Output the [x, y] coordinate of the center of the cell containing the given text.  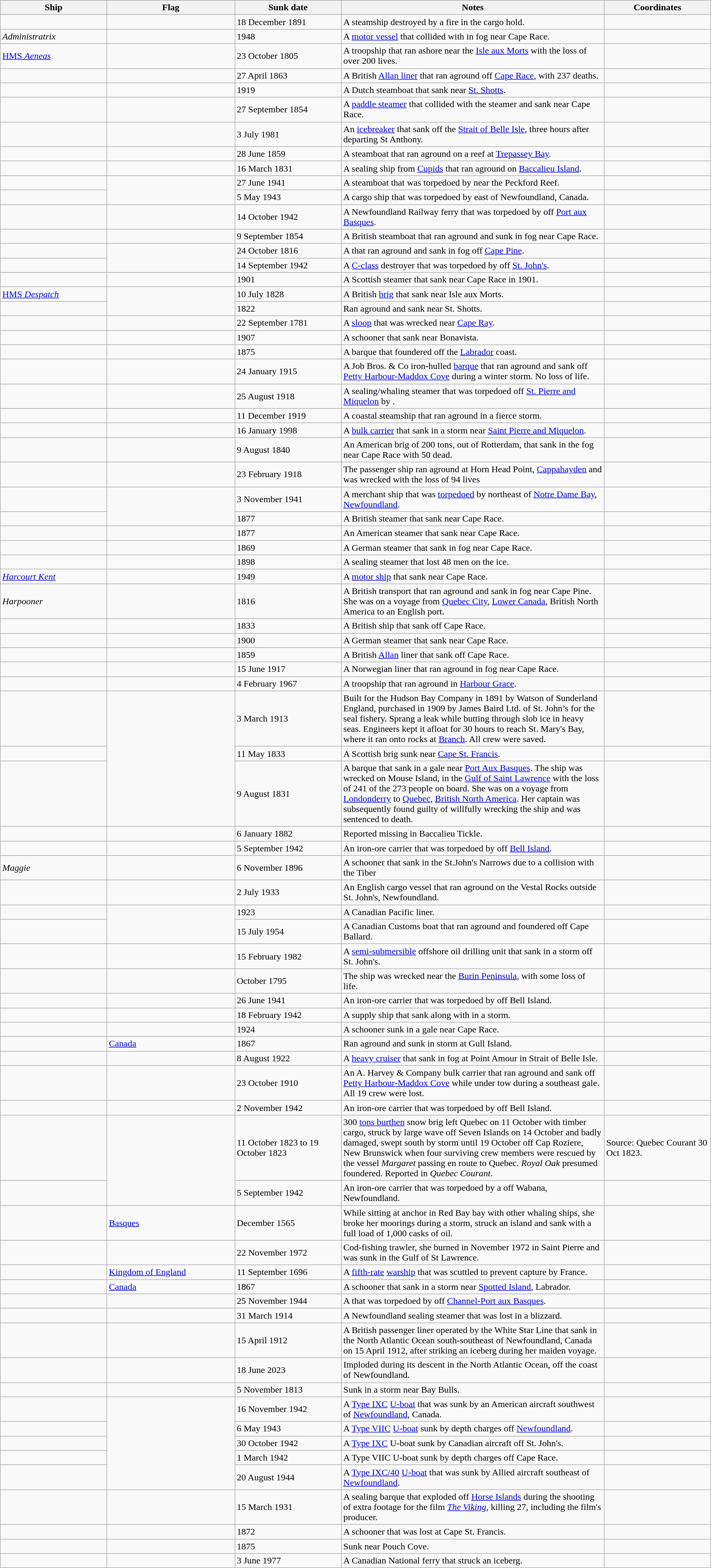
A schooner sunk in a gale near Cape Race. [473, 1029]
A motor vessel that collided with in fog near Cape Race. [473, 36]
A Scottish brig sunk near Cape St. Francis. [473, 753]
A steamboat that ran aground on a reef at Trepassey Bay. [473, 154]
2 July 1933 [288, 893]
6 November 1896 [288, 868]
Imploded during its descent in the North Atlantic Ocean, off the coast of Newfoundland. [473, 1370]
A Newfoundland sealing steamer that was lost in a blizzard. [473, 1316]
A bulk carrier that sank in a storm near Saint Pierre and Miquelon. [473, 430]
Sunk near Pouch Cove. [473, 1546]
A Type IXC/40 U-boat that was sunk by Allied aircraft southeast of Newfoundland. [473, 1477]
2 November 1942 [288, 1108]
A schooner that sank in the St.John's Narrows due to a collision with the Tiber [473, 868]
A Norwegian liner that ran aground in fog near Cape Race. [473, 669]
31 March 1914 [288, 1316]
3 November 1941 [288, 499]
A Type IXC U-boat that was sunk by an American aircraft southwest of Newfoundland, Canada. [473, 1409]
1 March 1942 [288, 1458]
December 1565 [288, 1223]
An icebreaker that sank off the Strait of Belle Isle, three hours after departing St Anthony. [473, 134]
A sealing ship from Cupids that ran aground on Baccalieu Island. [473, 168]
8 August 1922 [288, 1058]
10 July 1828 [288, 294]
The passenger ship ran aground at Horn Head Point, Cappahayden and was wrecked with the loss of 94 lives [473, 474]
A troopship that ran ashore near the Isle aux Morts with the loss of over 200 lives. [473, 56]
24 October 1816 [288, 251]
An iron-ore carrier that was torpedoed by a off Wabana, Newfoundland. [473, 1193]
1859 [288, 655]
14 September 1942 [288, 265]
Basques [171, 1223]
HMS Aeneas [54, 56]
1816 [288, 601]
A sloop that was wrecked near Cape Ray. [473, 323]
5 November 1813 [288, 1390]
1901 [288, 280]
A barque that foundered off the Labrador coast. [473, 352]
A paddle steamer that collided with the steamer and sank near Cape Race. [473, 109]
27 April 1863 [288, 76]
Flag [171, 8]
A Canadian National ferry that struck an iceberg. [473, 1561]
27 June 1941 [288, 183]
23 October 1910 [288, 1083]
A Dutch steamboat that sank near St. Shotts. [473, 90]
15 February 1982 [288, 957]
Sunk date [288, 8]
A sealing steamer that lost 48 men on the ice. [473, 562]
1869 [288, 548]
A motor ship that sank near Cape Race. [473, 577]
1833 [288, 626]
A British brig that sank near Isle aux Morts. [473, 294]
A coastal steamship that ran aground in a fierce storm. [473, 416]
Ran aground and sunk in storm at Gull Island. [473, 1044]
Kingdom of England [171, 1272]
A German steamer that sank in fog near Cape Race. [473, 548]
A Canadian Pacific liner. [473, 912]
A troopship that ran aground in Harbour Grace. [473, 684]
A Job Bros. & Co iron-hulled barque that ran aground and sank off Petty Harbour-Maddox Cove during a winter storm. No loss of life. [473, 371]
18 February 1942 [288, 1015]
A Type IXC U-boat sunk by Canadian aircraft off St. John's. [473, 1443]
A British steamboat that ran aground and sunk in fog near Cape Race. [473, 236]
3 March 1913 [288, 719]
3 June 1977 [288, 1561]
An American brig of 200 tons, out of Rotterdam, that sank in the fog near Cape Race with 50 dead. [473, 449]
1898 [288, 562]
9 September 1854 [288, 236]
5 May 1943 [288, 197]
Ran aground and sank near St. Shotts. [473, 309]
Maggie [54, 868]
4 February 1967 [288, 684]
22 November 1972 [288, 1253]
22 September 1781 [288, 323]
1923 [288, 912]
A sealing/whaling steamer that was torpedoed off St. Pierre and Miquelon by . [473, 396]
A fifth-rate warship that was scuttled to prevent capture by France. [473, 1272]
11 May 1833 [288, 753]
16 March 1831 [288, 168]
1948 [288, 36]
A German steamer that sank near Cape Race. [473, 640]
15 March 1931 [288, 1507]
27 September 1854 [288, 109]
25 November 1944 [288, 1301]
14 October 1942 [288, 216]
1919 [288, 90]
Reported missing in Baccalieu Tickle. [473, 834]
Administratrix [54, 36]
A British steamer that sank near Cape Race. [473, 519]
Harcourt Kent [54, 577]
30 October 1942 [288, 1443]
9 August 1840 [288, 449]
26 June 1941 [288, 1001]
1949 [288, 577]
Cod-fishing trawler, she burned in November 1972 in Saint Pierre and was sunk in the Gulf of St Lawrence. [473, 1253]
A cargo ship that was torpedoed by east of Newfoundland, Canada. [473, 197]
A merchant ship that was torpedoed by northeast of Notre Dame Bay, Newfoundland. [473, 499]
A British Allan liner that sank off Cape Race. [473, 655]
1872 [288, 1532]
A C-class destroyer that was torpedoed by off St. John's. [473, 265]
28 June 1859 [288, 154]
A supply ship that sank along with in a storm. [473, 1015]
A schooner that was lost at Cape St. Francis. [473, 1532]
Ship [54, 8]
Source: Quebec Courant 30 Oct 1823. [658, 1148]
16 January 1998 [288, 430]
18 June 2023 [288, 1370]
23 February 1918 [288, 474]
25 August 1918 [288, 396]
11 October 1823 to 19 October 1823 [288, 1148]
Sunk in a storm near Bay Bulls. [473, 1390]
1822 [288, 309]
15 June 1917 [288, 669]
An American steamer that sank near Cape Race. [473, 533]
A steamship destroyed by a fire in the cargo hold. [473, 22]
9 August 1831 [288, 793]
1924 [288, 1029]
A Type VIIC U-boat sunk by depth charges off Cape Race. [473, 1458]
16 November 1942 [288, 1409]
A Type VIIC U-boat sunk by depth charges off Newfoundland. [473, 1429]
A schooner that sank in a storm near Spotted Island, Labrador. [473, 1287]
The ship was wrecked near the Burin Peninsula, with some loss of life. [473, 981]
A British ship that sank off Cape Race. [473, 626]
1907 [288, 337]
24 January 1915 [288, 371]
Harpooner [54, 601]
A schooner that sank near Bonavista. [473, 337]
15 April 1912 [288, 1340]
Coordinates [658, 8]
Notes [473, 8]
A British Allan liner that ran aground off Cape Race, with 237 deaths. [473, 76]
A steamboat that was torpedoed by near the Peckford Reef. [473, 183]
A Canadian Customs boat that ran aground and foundered off Cape Ballard. [473, 931]
11 December 1919 [288, 416]
1900 [288, 640]
11 September 1696 [288, 1272]
October 1795 [288, 981]
An English cargo vessel that ran aground on the Vestal Rocks outside St. John's, Newfoundland. [473, 893]
HMS Despatch [54, 294]
15 July 1954 [288, 931]
20 August 1944 [288, 1477]
A that ran aground and sank in fog off Cape Pine. [473, 251]
A Scottish steamer that sank near Cape Race in 1901. [473, 280]
23 October 1805 [288, 56]
A that was torpedoed by off Channel-Port aux Basques. [473, 1301]
A Newfoundland Railway ferry that was torpedoed by off Port aux Basques. [473, 216]
A heavy cruiser that sank in fog at Point Amour in Strait of Belle Isle. [473, 1058]
A semi-submersible offshore oil drilling unit that sank in a storm off St. John's. [473, 957]
6 May 1943 [288, 1429]
18 December 1891 [288, 22]
6 January 1882 [288, 834]
3 July 1981 [288, 134]
